Output the [X, Y] coordinate of the center of the cell containing the given text.  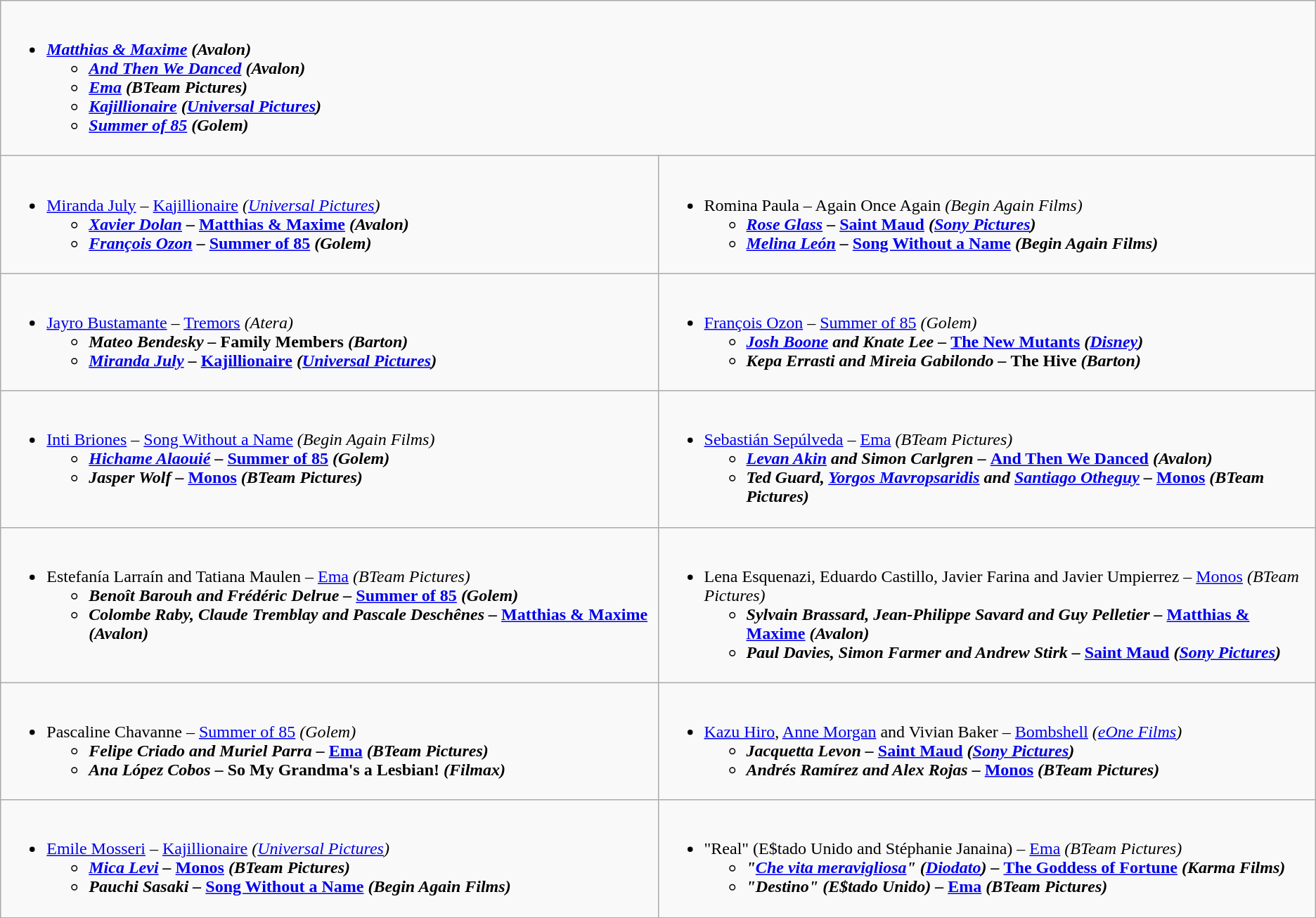
Matthias & Maxime (Avalon)And Then We Danced (Avalon)Ema (BTeam Pictures)Kajillionaire (Universal Pictures)Summer of 85 (Golem) [658, 79]
Romina Paula – Again Once Again (Begin Again Films)Rose Glass – Saint Maud (Sony Pictures)Melina León – Song Without a Name (Begin Again Films) [987, 215]
Jayro Bustamante – Tremors (Atera)Mateo Bendesky – Family Members (Barton)Miranda July – Kajillionaire (Universal Pictures) [329, 332]
Emile Mosseri – Kajillionaire (Universal Pictures)Mica Levi – Monos (BTeam Pictures)Pauchi Sasaki – Song Without a Name (Begin Again Films) [329, 859]
François Ozon – Summer of 85 (Golem)Josh Boone and Knate Lee – The New Mutants (Disney)Kepa Errasti and Mireia Gabilondo – The Hive (Barton) [987, 332]
Pascaline Chavanne – Summer of 85 (Golem)Felipe Criado and Muriel Parra – Ema (BTeam Pictures)Ana López Cobos – So My Grandma's a Lesbian! (Filmax) [329, 741]
Inti Briones – Song Without a Name (Begin Again Films)Hichame Alaouié – Summer of 85 (Golem)Jasper Wolf – Monos (BTeam Pictures) [329, 459]
Miranda July – Kajillionaire (Universal Pictures)Xavier Dolan – Matthias & Maxime (Avalon)François Ozon – Summer of 85 (Golem) [329, 215]
